Output the [X, Y] coordinate of the center of the cell containing the given text.  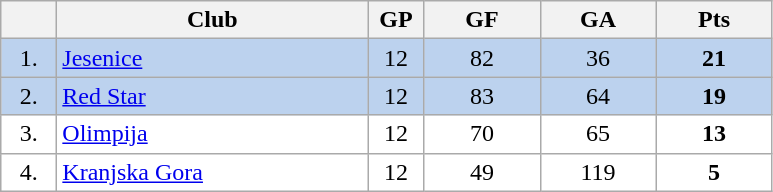
Club [212, 20]
49 [482, 172]
3. [29, 134]
70 [482, 134]
Red Star [212, 96]
Kranjska Gora [212, 172]
GA [598, 20]
13 [714, 134]
Olimpija [212, 134]
21 [714, 58]
83 [482, 96]
65 [598, 134]
GP [396, 20]
82 [482, 58]
4. [29, 172]
GF [482, 20]
19 [714, 96]
Pts [714, 20]
119 [598, 172]
1. [29, 58]
Jesenice [212, 58]
64 [598, 96]
2. [29, 96]
36 [598, 58]
5 [714, 172]
